Identify which cell holds the provided text, then report its (x, y) central coordinate. 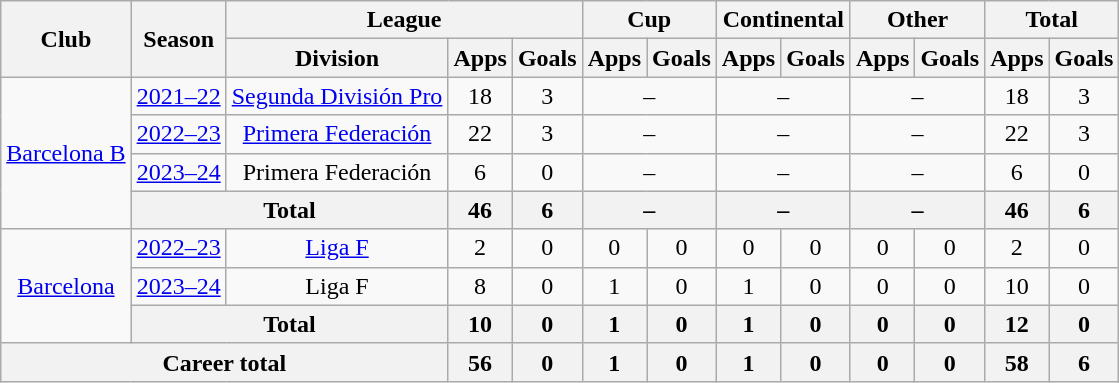
58 (1017, 362)
8 (480, 286)
Segunda División Pro (337, 96)
Barcelona B (66, 153)
Continental (783, 20)
Club (66, 39)
56 (480, 362)
2021–22 (178, 96)
Barcelona (66, 286)
Cup (649, 20)
12 (1017, 324)
League (404, 20)
Career total (224, 362)
Division (337, 58)
Other (917, 20)
Season (178, 39)
